Return the [x, y] coordinate for the center point of the cell that contains the specified text.  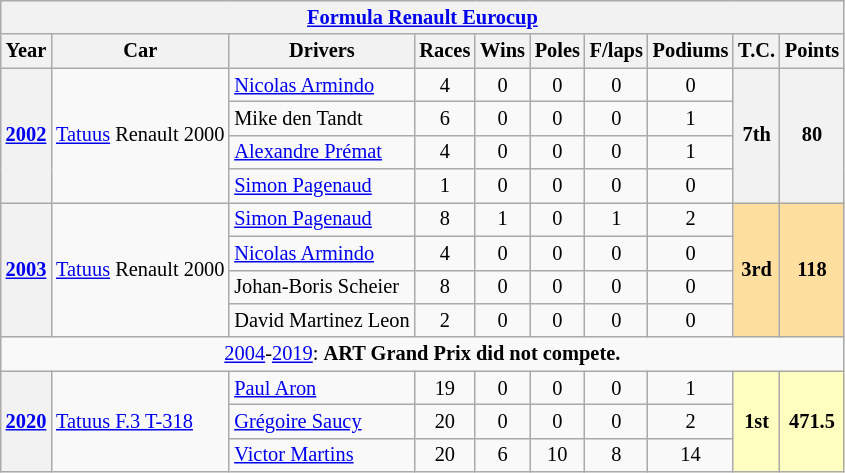
F/laps [616, 51]
Car [140, 51]
Victor Martins [322, 455]
Year [26, 51]
10 [558, 455]
Drivers [322, 51]
Podiums [691, 51]
Johan-Boris Scheier [322, 287]
118 [812, 270]
Grégoire Saucy [322, 421]
19 [446, 388]
Poles [558, 51]
2002 [26, 136]
80 [812, 136]
2003 [26, 270]
2004-2019: ART Grand Prix did not compete. [422, 354]
471.5 [812, 422]
1st [756, 422]
7th [756, 136]
Mike den Tandt [322, 118]
Points [812, 51]
Paul Aron [322, 388]
Races [446, 51]
Tatuus F.3 T-318 [140, 422]
David Martinez Leon [322, 320]
2020 [26, 422]
3rd [756, 270]
T.C. [756, 51]
Wins [502, 51]
14 [691, 455]
Formula Renault Eurocup [422, 17]
Alexandre Prémat [322, 152]
